Detect which cell encompasses the target text, then output its (x, y) center coordinate. 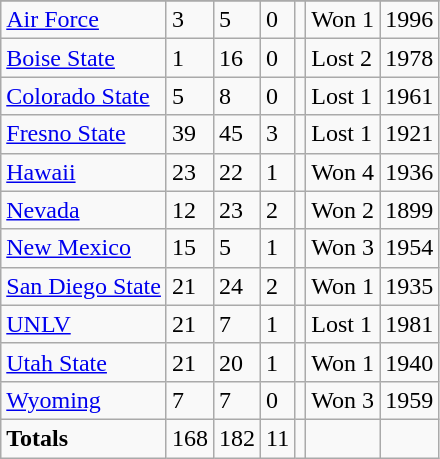
1954 (410, 248)
Totals (84, 438)
8 (238, 96)
182 (238, 438)
UNLV (84, 324)
22 (238, 172)
45 (238, 134)
1981 (410, 324)
1961 (410, 96)
Colorado State (84, 96)
15 (190, 248)
20 (238, 362)
1936 (410, 172)
11 (278, 438)
12 (190, 210)
24 (238, 286)
Air Force (84, 20)
1978 (410, 58)
Utah State (84, 362)
Won 4 (343, 172)
1959 (410, 400)
Hawaii (84, 172)
168 (190, 438)
1899 (410, 210)
1921 (410, 134)
1940 (410, 362)
1996 (410, 20)
San Diego State (84, 286)
Fresno State (84, 134)
Won 2 (343, 210)
39 (190, 134)
Nevada (84, 210)
Boise State (84, 58)
Lost 2 (343, 58)
1935 (410, 286)
Wyoming (84, 400)
New Mexico (84, 248)
16 (238, 58)
